From the cell containing the given text, extract its center point as (x, y) coordinate. 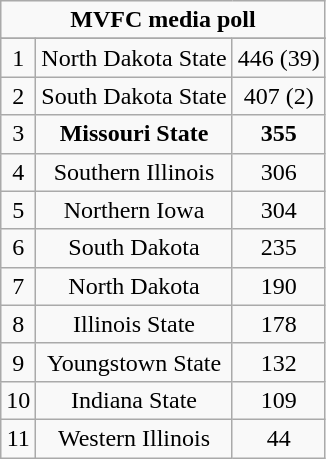
North Dakota (134, 286)
Southern Illinois (134, 172)
4 (18, 172)
178 (278, 324)
11 (18, 438)
109 (278, 400)
44 (278, 438)
355 (278, 134)
South Dakota (134, 248)
North Dakota State (134, 58)
132 (278, 362)
2 (18, 96)
306 (278, 172)
5 (18, 210)
Western Illinois (134, 438)
Youngstown State (134, 362)
South Dakota State (134, 96)
10 (18, 400)
Northern Iowa (134, 210)
1 (18, 58)
7 (18, 286)
Indiana State (134, 400)
9 (18, 362)
235 (278, 248)
MVFC media poll (163, 20)
Missouri State (134, 134)
304 (278, 210)
6 (18, 248)
446 (39) (278, 58)
407 (2) (278, 96)
Illinois State (134, 324)
190 (278, 286)
3 (18, 134)
8 (18, 324)
